Capture the cell that displays the provided text and extract its [x, y] central coordinate. 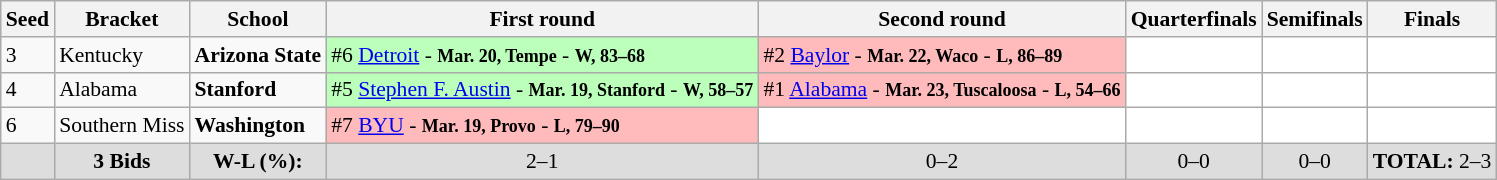
#7 BYU - Mar. 19, Provo - L, 79–90 [542, 126]
#6 Detroit - Mar. 20, Tempe - W, 83–68 [542, 55]
3 Bids [122, 162]
W-L (%): [258, 162]
6 [28, 126]
Seed [28, 19]
Washington [258, 126]
Kentucky [122, 55]
School [258, 19]
#1 Alabama - Mar. 23, Tuscaloosa - L, 54–66 [942, 90]
Arizona State [258, 55]
Stanford [258, 90]
Second round [942, 19]
First round [542, 19]
Quarterfinals [1194, 19]
#5 Stephen F. Austin - Mar. 19, Stanford - W, 58–57 [542, 90]
0–2 [942, 162]
Bracket [122, 19]
Southern Miss [122, 126]
Alabama [122, 90]
#2 Baylor - Mar. 22, Waco - L, 86–89 [942, 55]
Semifinals [1315, 19]
4 [28, 90]
Finals [1432, 19]
TOTAL: 2–3 [1432, 162]
2–1 [542, 162]
3 [28, 55]
